Identify which cell holds the provided text, then report its (x, y) central coordinate. 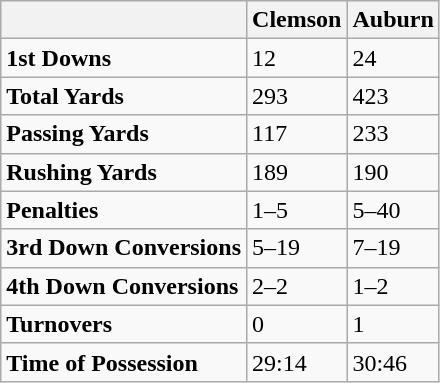
0 (297, 324)
30:46 (393, 362)
Turnovers (124, 324)
190 (393, 172)
Passing Yards (124, 134)
1 (393, 324)
29:14 (297, 362)
233 (393, 134)
24 (393, 58)
2–2 (297, 286)
1–2 (393, 286)
Time of Possession (124, 362)
117 (297, 134)
4th Down Conversions (124, 286)
Total Yards (124, 96)
1–5 (297, 210)
1st Downs (124, 58)
Auburn (393, 20)
12 (297, 58)
293 (297, 96)
Clemson (297, 20)
Penalties (124, 210)
5–40 (393, 210)
3rd Down Conversions (124, 248)
7–19 (393, 248)
Rushing Yards (124, 172)
5–19 (297, 248)
423 (393, 96)
189 (297, 172)
